Identify which cell holds the provided text, then report its [X, Y] central coordinate. 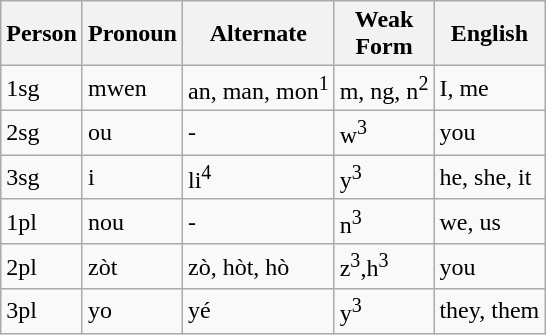
2sg [42, 132]
i [132, 178]
3pl [42, 312]
w3 [384, 132]
1sg [42, 88]
2pl [42, 266]
m, ng, n2 [384, 88]
English [490, 34]
zò, hòt, hò [258, 266]
I, me [490, 88]
Person [42, 34]
we, us [490, 222]
yo [132, 312]
1pl [42, 222]
ou [132, 132]
nou [132, 222]
yé [258, 312]
li4 [258, 178]
WeakForm [384, 34]
Pronoun [132, 34]
they, them [490, 312]
Alternate [258, 34]
an, man, mon1 [258, 88]
z3,h3 [384, 266]
he, she, it [490, 178]
n3 [384, 222]
mwen [132, 88]
zòt [132, 266]
3sg [42, 178]
